Provide the [x, y] coordinate of the cell's center where the given text is located.  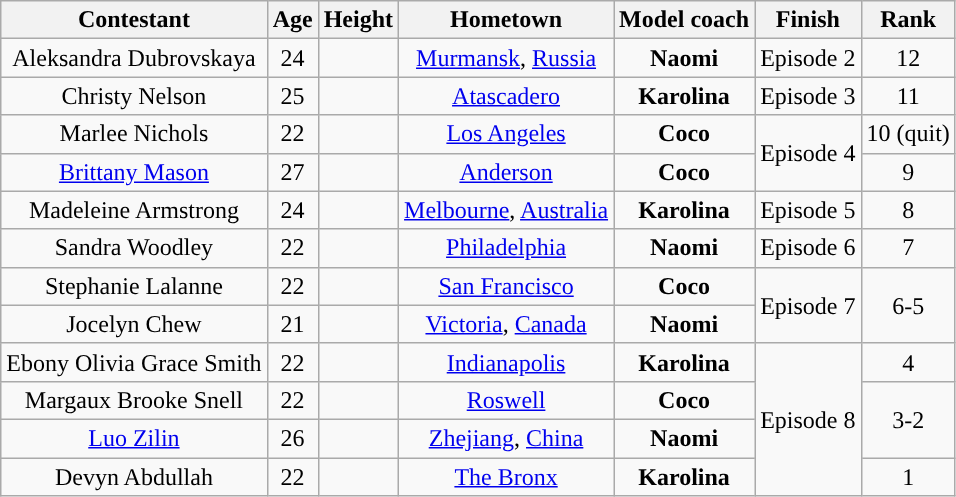
Christy Nelson [134, 96]
Sandra Woodley [134, 248]
Height [358, 20]
4 [908, 362]
Aleksandra Dubrovskaya [134, 58]
Episode 4 [808, 153]
26 [292, 438]
Melbourne, Australia [506, 210]
25 [292, 96]
Roswell [506, 400]
Murmansk, Russia [506, 58]
8 [908, 210]
Victoria, Canada [506, 324]
Anderson [506, 172]
11 [908, 96]
Indianapolis [506, 362]
San Francisco [506, 286]
Episode 5 [808, 210]
Philadelphia [506, 248]
Rank [908, 20]
Marlee Nichols [134, 134]
Margaux Brooke Snell [134, 400]
Episode 2 [808, 58]
Contestant [134, 20]
Episode 8 [808, 419]
Madeleine Armstrong [134, 210]
Episode 7 [808, 305]
The Bronx [506, 477]
Devyn Abdullah [134, 477]
Episode 6 [808, 248]
Los Angeles [506, 134]
Hometown [506, 20]
Zhejiang, China [506, 438]
Jocelyn Chew [134, 324]
Luo Zilin [134, 438]
Ebony Olivia Grace Smith [134, 362]
6-5 [908, 305]
Stephanie Lalanne [134, 286]
12 [908, 58]
Model coach [684, 20]
Atascadero [506, 96]
Age [292, 20]
Episode 3 [808, 96]
Finish [808, 20]
3-2 [908, 419]
10 (quit) [908, 134]
21 [292, 324]
27 [292, 172]
Brittany Mason [134, 172]
7 [908, 248]
9 [908, 172]
1 [908, 477]
